Return the [X, Y] coordinate for the center point of the cell that contains the specified text.  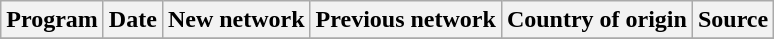
Country of origin [596, 20]
Source [732, 20]
Program [52, 20]
Date [132, 20]
New network [236, 20]
Previous network [406, 20]
